Search for the cell housing the specified text and yield its (X, Y) center coordinate. 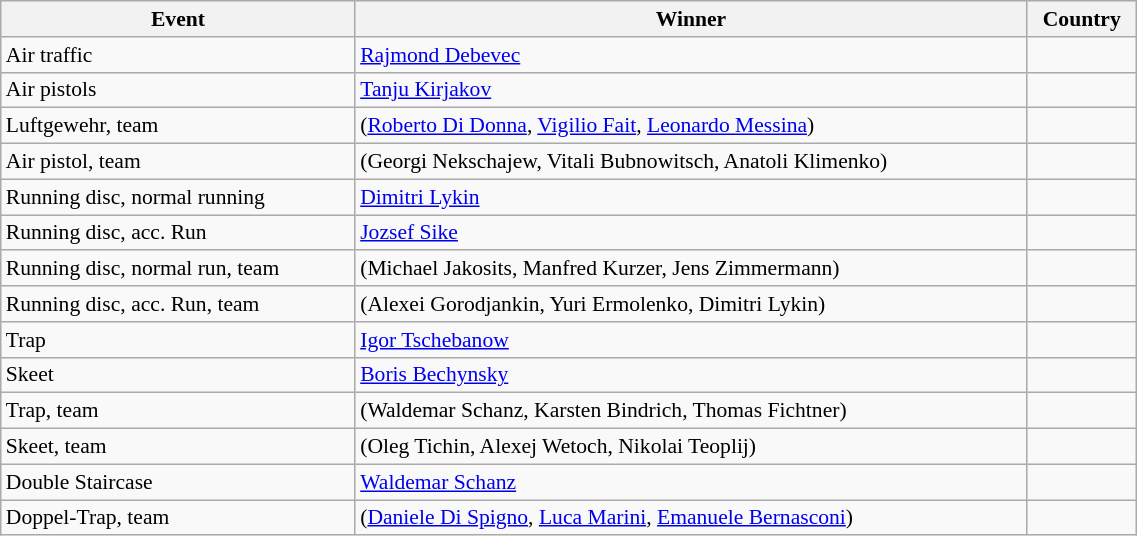
Dimitri Lykin (691, 197)
Trap (178, 340)
Trap, team (178, 411)
Air traffic (178, 55)
Running disc, acc. Run, team (178, 304)
Igor Tschebanow (691, 340)
(Oleg Tichin, Alexej Wetoch, Nikolai Teoplij) (691, 447)
Luftgewehr, team (178, 126)
Country (1082, 19)
Doppel-Trap, team (178, 518)
Air pistol, team (178, 162)
Tanju Kirjakov (691, 90)
Running disc, acc. Run (178, 233)
Waldemar Schanz (691, 482)
Double Staircase (178, 482)
(Georgi Nekschajew, Vitali Bubnowitsch, Anatoli Klimenko) (691, 162)
Rajmond Debevec (691, 55)
(Alexei Gorodjankin, Yuri Ermolenko, Dimitri Lykin) (691, 304)
(Michael Jakosits, Manfred Kurzer, Jens Zimmermann) (691, 269)
Winner (691, 19)
Air pistols (178, 90)
(Daniele Di Spigno, Luca Marini, Emanuele Bernasconi) (691, 518)
Running disc, normal run, team (178, 269)
Jozsef Sike (691, 233)
Boris Bechynsky (691, 375)
Running disc, normal running (178, 197)
(Waldemar Schanz, Karsten Bindrich, Thomas Fichtner) (691, 411)
Event (178, 19)
(Roberto Di Donna, Vigilio Fait, Leonardo Messina) (691, 126)
Skeet, team (178, 447)
Skeet (178, 375)
